Determine the [x, y] coordinate at the center of the cell enclosing the given text.  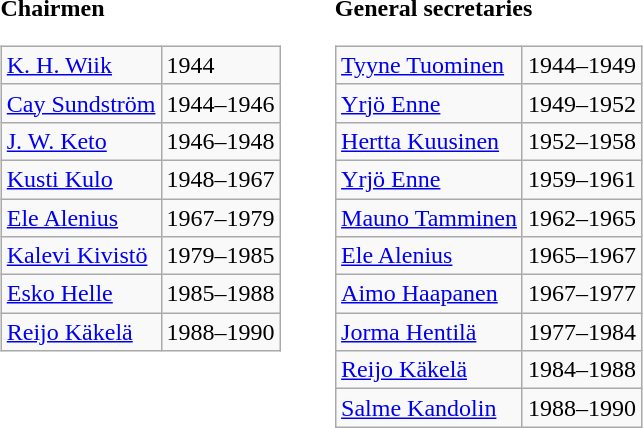
1944–1946 [220, 103]
1946–1948 [220, 141]
Aimo Haapanen [430, 294]
Hertta Kuusinen [430, 141]
Cay Sundström [81, 103]
1967–1979 [220, 217]
1967–1977 [582, 294]
Kusti Kulo [81, 179]
Salme Kandolin [430, 408]
1944 [220, 65]
Mauno Tamminen [430, 217]
Jorma Hentilä [430, 332]
1979–1985 [220, 256]
1985–1988 [220, 294]
1948–1967 [220, 179]
1949–1952 [582, 103]
Esko Helle [81, 294]
1965–1967 [582, 256]
Tyyne Tuominen [430, 65]
Kalevi Kivistö [81, 256]
1944–1949 [582, 65]
1962–1965 [582, 217]
J. W. Keto [81, 141]
1959–1961 [582, 179]
1952–1958 [582, 141]
1984–1988 [582, 370]
K. H. Wiik [81, 65]
1977–1984 [582, 332]
